Extract the [X, Y] coordinate from the center of the cell holding the provided text.  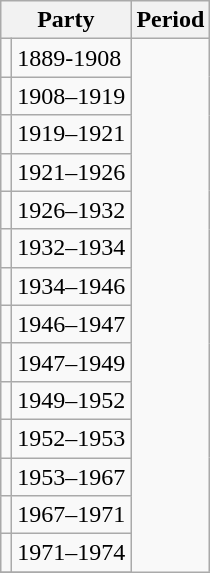
1953–1967 [72, 477]
1952–1953 [72, 438]
1919–1921 [72, 134]
1926–1932 [72, 210]
Party [66, 20]
Period [170, 20]
1971–1974 [72, 553]
1934–1946 [72, 286]
1932–1934 [72, 248]
1949–1952 [72, 400]
1921–1926 [72, 172]
1889-1908 [72, 58]
1946–1947 [72, 324]
1947–1949 [72, 362]
1967–1971 [72, 515]
1908–1919 [72, 96]
